Identify which cell holds the provided text, then report its [x, y] central coordinate. 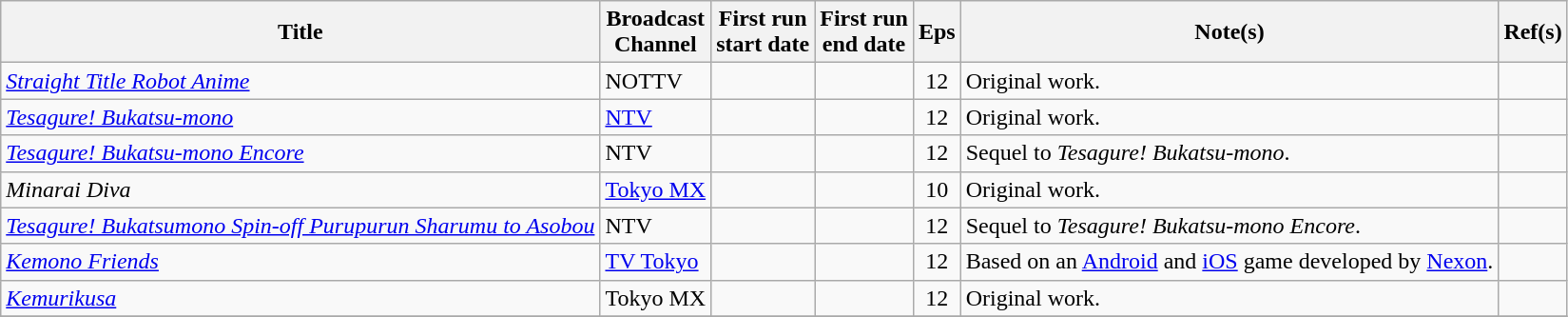
Straight Title Robot Anime [300, 81]
First runend date [864, 32]
Title [300, 32]
Tesagure! Bukatsumono Spin-off Purupurun Sharumu to Asobou [300, 226]
Kemurikusa [300, 298]
First runstart date [763, 32]
TV Tokyo [656, 262]
Based on an Android and iOS game developed by Nexon. [1229, 262]
Kemono Friends [300, 262]
Ref(s) [1533, 32]
10 [937, 189]
BroadcastChannel [656, 32]
Note(s) [1229, 32]
Minarai Diva [300, 189]
Tesagure! Bukatsu-mono Encore [300, 153]
Tesagure! Bukatsu-mono [300, 117]
NOTTV [656, 81]
Eps [937, 32]
Sequel to Tesagure! Bukatsu-mono Encore. [1229, 226]
Sequel to Tesagure! Bukatsu-mono. [1229, 153]
